Locate the cell with the specified text and output its [x, y] center coordinate. 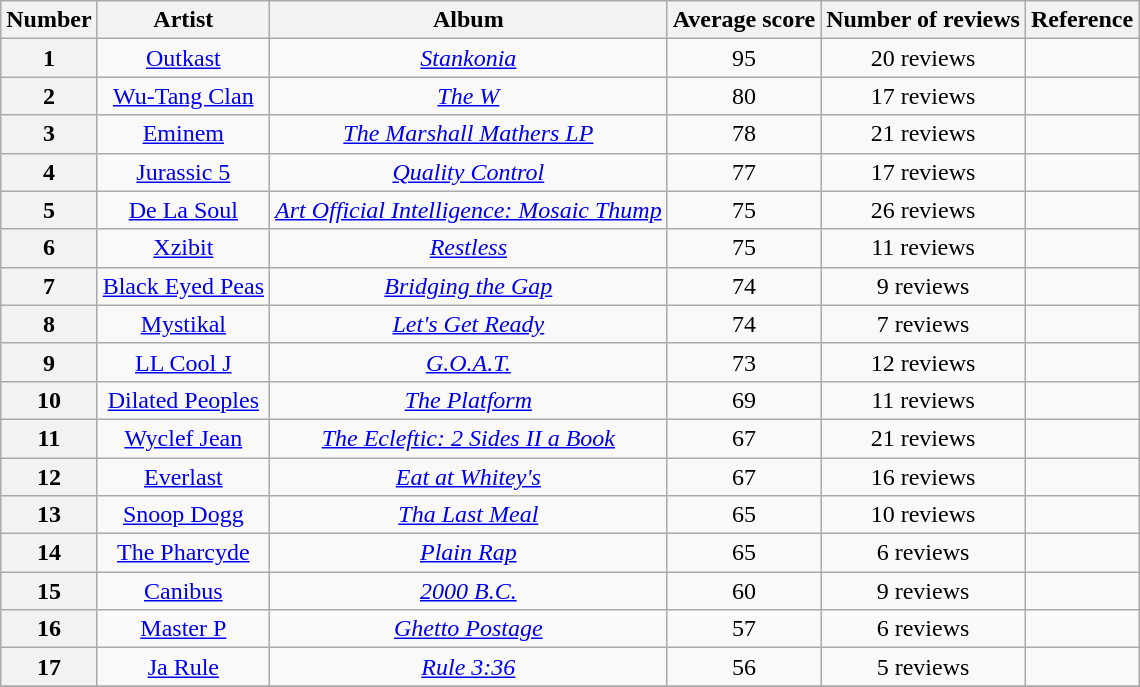
Stankonia [469, 58]
Album [469, 20]
10 reviews [924, 515]
95 [744, 58]
80 [744, 96]
Mystikal [183, 324]
Quality Control [469, 172]
Everlast [183, 477]
16 reviews [924, 477]
5 [49, 210]
Eminem [183, 134]
57 [744, 629]
Wu-Tang Clan [183, 96]
78 [744, 134]
17 [49, 667]
Average score [744, 20]
2000 B.C. [469, 591]
Rule 3:36 [469, 667]
G.O.A.T. [469, 362]
Number of reviews [924, 20]
Xzibit [183, 248]
The W [469, 96]
14 [49, 553]
Jurassic 5 [183, 172]
LL Cool J [183, 362]
7 reviews [924, 324]
The Marshall Mathers LP [469, 134]
3 [49, 134]
12 [49, 477]
20 reviews [924, 58]
60 [744, 591]
Restless [469, 248]
Eat at Whitey's [469, 477]
Number [49, 20]
Outkast [183, 58]
Black Eyed Peas [183, 286]
9 [49, 362]
The Ecleftic: 2 Sides II a Book [469, 438]
Master P [183, 629]
Art Official Intelligence: Mosaic Thump [469, 210]
4 [49, 172]
12 reviews [924, 362]
69 [744, 400]
56 [744, 667]
Artist [183, 20]
1 [49, 58]
Canibus [183, 591]
16 [49, 629]
13 [49, 515]
The Pharcyde [183, 553]
Ja Rule [183, 667]
26 reviews [924, 210]
Let's Get Ready [469, 324]
77 [744, 172]
6 [49, 248]
Dilated Peoples [183, 400]
Snoop Dogg [183, 515]
2 [49, 96]
De La Soul [183, 210]
11 [49, 438]
73 [744, 362]
Bridging the Gap [469, 286]
5 reviews [924, 667]
Ghetto Postage [469, 629]
Tha Last Meal [469, 515]
Plain Rap [469, 553]
15 [49, 591]
Reference [1082, 20]
7 [49, 286]
Wyclef Jean [183, 438]
10 [49, 400]
8 [49, 324]
The Platform [469, 400]
